For the text-containing cell, return its midpoint in (x, y) coordinate format. 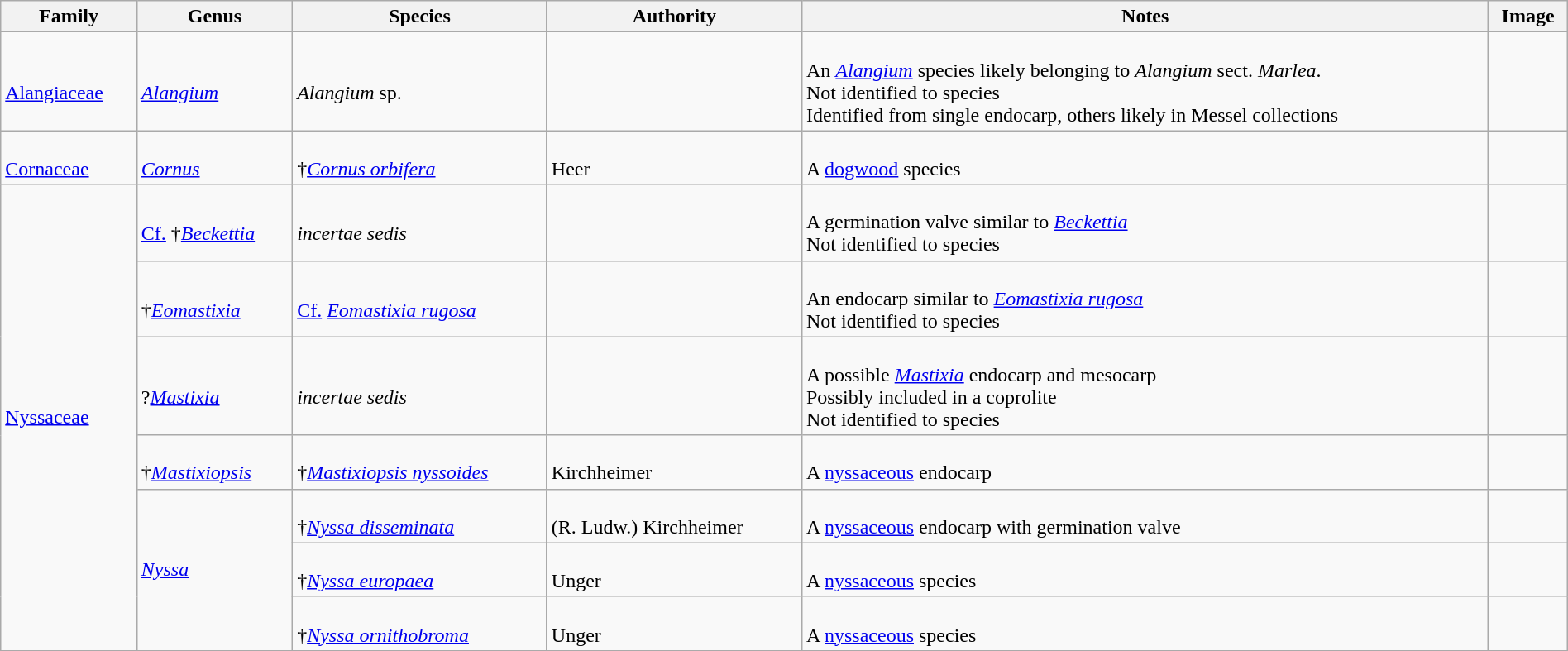
Alangium sp. (420, 81)
†Mastixiopsis nyssoides (420, 462)
†Nyssa disseminata (420, 516)
An endocarp similar to Eomastixia rugosa Not identified to species (1145, 299)
Family (69, 17)
Authority (674, 17)
†Nyssa ornithobroma (420, 624)
A dogwood species (1145, 157)
Alangiaceae (69, 81)
Nyssa (214, 569)
?Mastixia (214, 385)
Image (1528, 17)
Alangium (214, 81)
Cornaceae (69, 157)
A nyssaceous endocarp (1145, 462)
†Eomastixia (214, 299)
A possible Mastixia endocarp and mesocarpPossibly included in a coprolite Not identified to species (1145, 385)
Cornus (214, 157)
†Cornus orbifera (420, 157)
Cf. Eomastixia rugosa (420, 299)
Nyssaceae (69, 417)
†Mastixiopsis (214, 462)
Kirchheimer (674, 462)
†Nyssa europaea (420, 569)
A germination valve similar to Beckettia Not identified to species (1145, 223)
(R. Ludw.) Kirchheimer (674, 516)
Cf. †Beckettia (214, 223)
Genus (214, 17)
Heer (674, 157)
Species (420, 17)
Notes (1145, 17)
A nyssaceous endocarp with germination valve (1145, 516)
